Locate the cell with the specified text and output its [x, y] center coordinate. 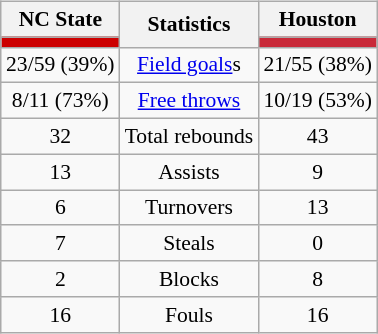
Houston [318, 19]
Fouls [190, 314]
32 [60, 136]
9 [318, 172]
8/11 (73%) [60, 101]
21/55 (38%) [318, 65]
Assists [190, 172]
Steals [190, 243]
2 [60, 279]
Free throws [190, 101]
6 [60, 208]
Blocks [190, 279]
Field goalss [190, 65]
43 [318, 136]
8 [318, 279]
10/19 (53%) [318, 101]
7 [60, 243]
Statistics [190, 24]
NC State [60, 19]
Total rebounds [190, 136]
Turnovers [190, 208]
0 [318, 243]
23/59 (39%) [60, 65]
